Output the [X, Y] coordinate of the center of the cell containing the given text.  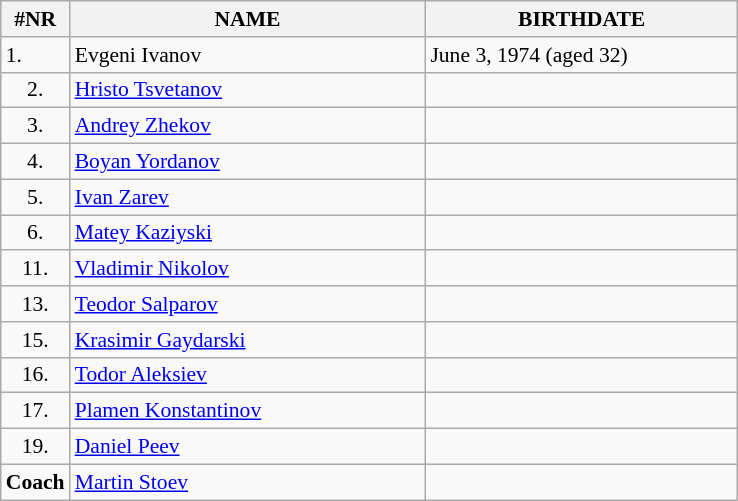
Daniel Peev [248, 447]
17. [36, 411]
19. [36, 447]
11. [36, 269]
NAME [248, 19]
Andrey Zhekov [248, 126]
Teodor Salparov [248, 304]
#NR [36, 19]
3. [36, 126]
2. [36, 90]
Martin Stoev [248, 482]
5. [36, 197]
4. [36, 162]
13. [36, 304]
Vladimir Nikolov [248, 269]
Todor Aleksiev [248, 375]
Boyan Yordanov [248, 162]
Hristo Tsvetanov [248, 90]
16. [36, 375]
Evgeni Ivanov [248, 55]
Krasimir Gaydarski [248, 340]
15. [36, 340]
Matey Kaziyski [248, 233]
Plamen Konstantinov [248, 411]
BIRTHDATE [582, 19]
Ivan Zarev [248, 197]
6. [36, 233]
Coach [36, 482]
June 3, 1974 (aged 32) [582, 55]
1. [36, 55]
